Extract the [X, Y] coordinate from the center of the cell holding the provided text.  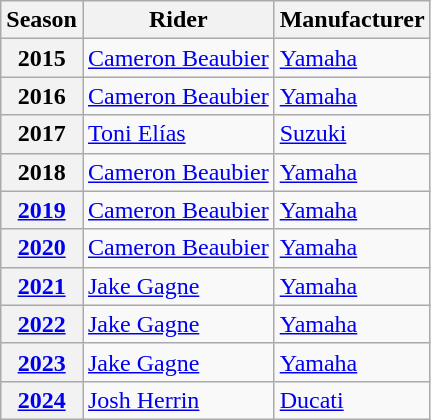
2024 [42, 400]
2018 [42, 172]
2022 [42, 324]
Rider [178, 20]
2015 [42, 58]
Toni Elías [178, 134]
Suzuki [352, 134]
2017 [42, 134]
Ducati [352, 400]
2019 [42, 210]
Season [42, 20]
2023 [42, 362]
Manufacturer [352, 20]
Josh Herrin [178, 400]
2020 [42, 248]
2021 [42, 286]
2016 [42, 96]
